Search for the cell housing the specified text and yield its (x, y) center coordinate. 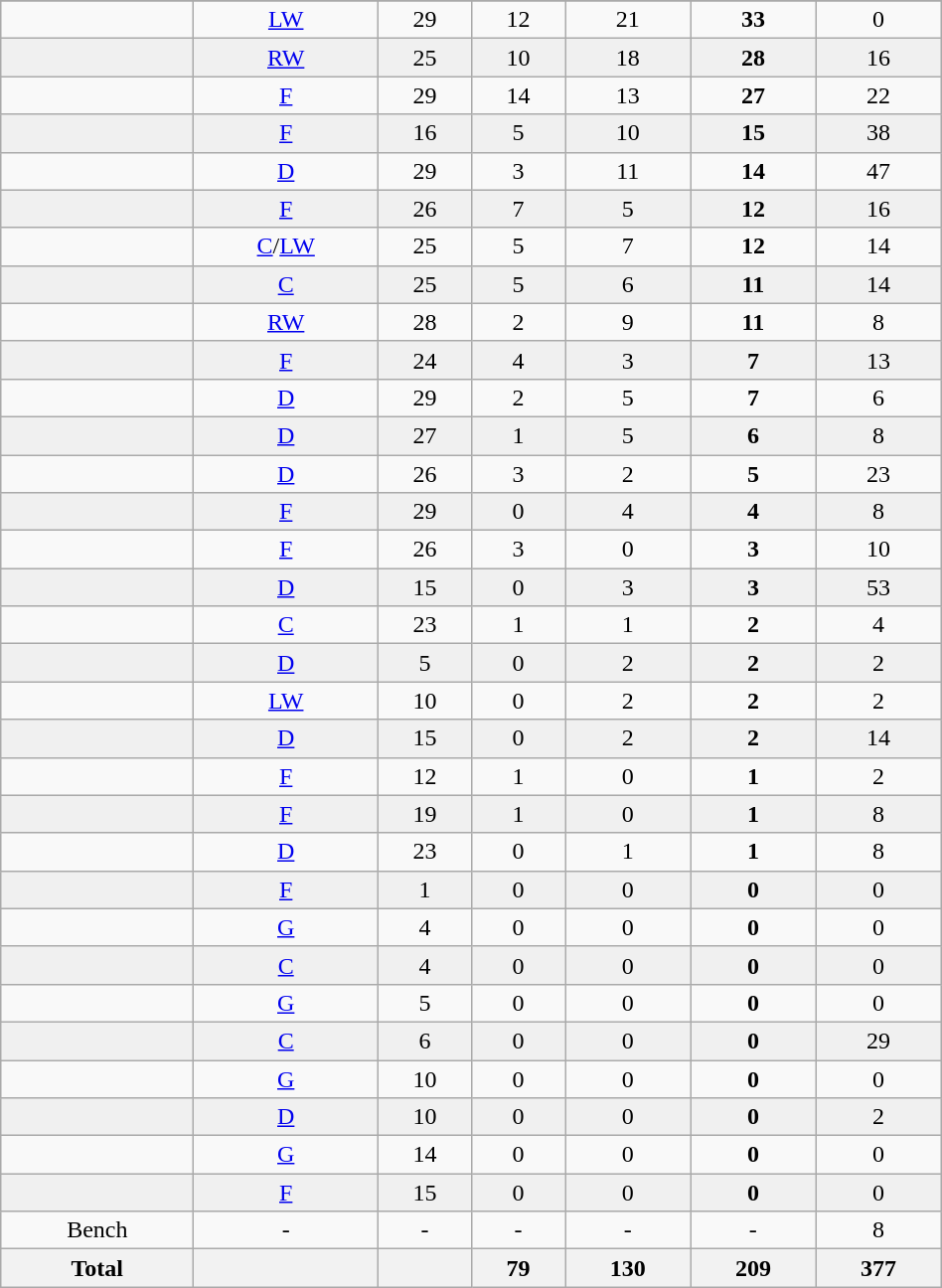
19 (425, 814)
22 (878, 95)
377 (878, 1268)
18 (628, 58)
209 (753, 1268)
130 (628, 1268)
C/LW (286, 246)
Bench (97, 1230)
33 (753, 20)
79 (519, 1268)
47 (878, 171)
9 (628, 322)
53 (878, 587)
21 (628, 20)
Total (97, 1268)
24 (425, 360)
38 (878, 133)
